Return (x, y) of the center of cell containing provided text 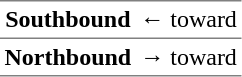
→ toward (189, 57)
Southbound (68, 20)
Northbound (68, 57)
← toward (189, 20)
